Determine the (X, Y) coordinate at the center of the cell enclosing the given text.  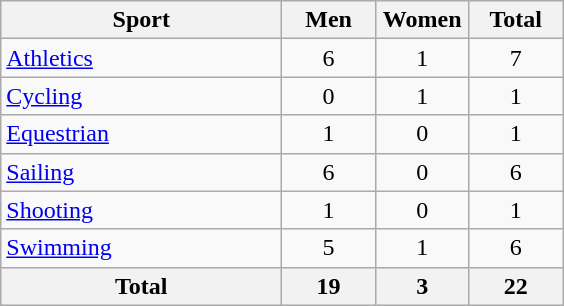
Sailing (142, 172)
Swimming (142, 248)
19 (329, 286)
Equestrian (142, 134)
Men (329, 20)
Cycling (142, 96)
7 (516, 58)
Shooting (142, 210)
Athletics (142, 58)
Women (422, 20)
5 (329, 248)
Sport (142, 20)
3 (422, 286)
22 (516, 286)
